Find where the given text appears and provide that cell's center as [X, Y] coordinate. 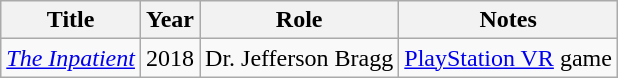
Notes [508, 20]
Title [71, 20]
The Inpatient [71, 58]
Role [300, 20]
2018 [170, 58]
Dr. Jefferson Bragg [300, 58]
PlayStation VR game [508, 58]
Year [170, 20]
